Output the (X, Y) coordinate of the center of the cell containing the given text.  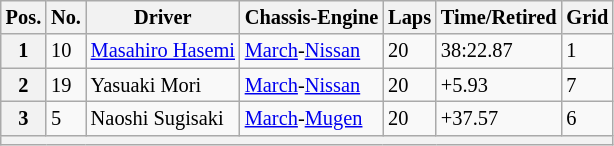
No. (66, 17)
Grid (588, 17)
+5.93 (499, 85)
2 (24, 85)
6 (588, 118)
Naoshi Sugisaki (163, 118)
3 (24, 118)
Masahiro Hasemi (163, 51)
Time/Retired (499, 17)
March-Mugen (312, 118)
Laps (410, 17)
38:22.87 (499, 51)
19 (66, 85)
Pos. (24, 17)
Chassis-Engine (312, 17)
7 (588, 85)
10 (66, 51)
5 (66, 118)
+37.57 (499, 118)
Yasuaki Mori (163, 85)
Driver (163, 17)
